Output the [x, y] coordinate of the center of the cell containing the given text.  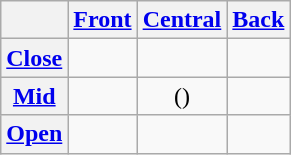
Back [258, 20]
Front [102, 20]
() [182, 96]
Central [182, 20]
Open [34, 134]
Mid [34, 96]
Close [34, 58]
